Find where the given text appears and provide that cell's center as (X, Y) coordinate. 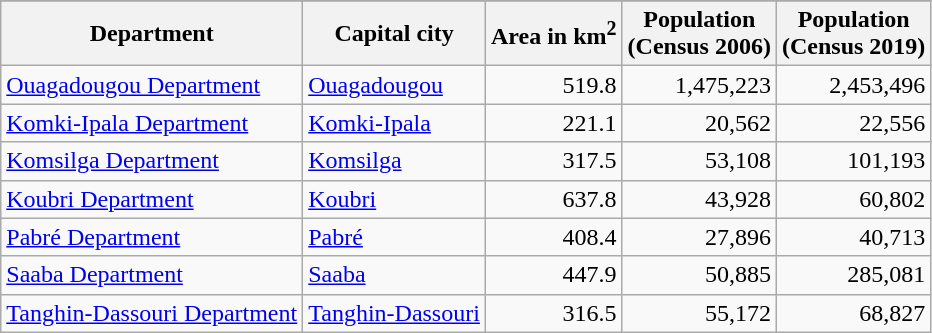
43,928 (699, 199)
Saaba (394, 275)
20,562 (699, 123)
55,172 (699, 313)
637.8 (554, 199)
Komki-Ipala (394, 123)
40,713 (853, 237)
Tanghin-Dassouri Department (152, 313)
317.5 (554, 161)
Ouagadougou Department (152, 85)
Area in km2 (554, 34)
Pabré Department (152, 237)
Population (Census 2006) (699, 34)
22,556 (853, 123)
68,827 (853, 313)
Komsilga (394, 161)
Komsilga Department (152, 161)
Tanghin-Dassouri (394, 313)
408.4 (554, 237)
316.5 (554, 313)
60,802 (853, 199)
2,453,496 (853, 85)
Saaba Department (152, 275)
53,108 (699, 161)
101,193 (853, 161)
Population (Census 2019) (853, 34)
Koubri (394, 199)
27,896 (699, 237)
Department (152, 34)
50,885 (699, 275)
285,081 (853, 275)
Capital city (394, 34)
1,475,223 (699, 85)
519.8 (554, 85)
Pabré (394, 237)
447.9 (554, 275)
Komki-Ipala Department (152, 123)
Koubri Department (152, 199)
221.1 (554, 123)
Ouagadougou (394, 85)
